Provide the (X, Y) coordinate of the cell's center where the given text is located.  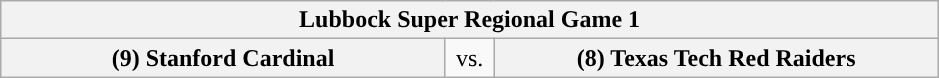
vs. (470, 58)
(8) Texas Tech Red Raiders (716, 58)
(9) Stanford Cardinal (224, 58)
Lubbock Super Regional Game 1 (470, 20)
